Pinpoint the cell where the given text exists, returning its [x, y] midpoint coordinate. 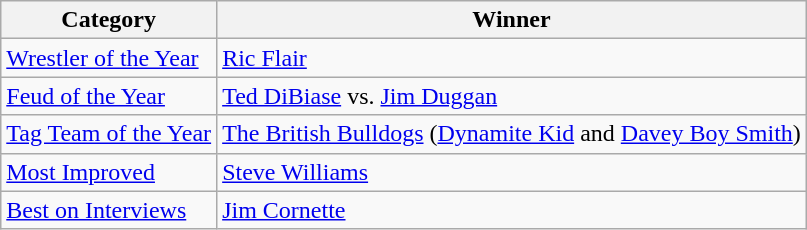
Ric Flair [512, 58]
Best on Interviews [109, 210]
Winner [512, 20]
Wrestler of the Year [109, 58]
Jim Cornette [512, 210]
Category [109, 20]
Steve Williams [512, 172]
Tag Team of the Year [109, 134]
Feud of the Year [109, 96]
Most Improved [109, 172]
The British Bulldogs (Dynamite Kid and Davey Boy Smith) [512, 134]
Ted DiBiase vs. Jim Duggan [512, 96]
